Locate the cell with the specified text and output its (x, y) center coordinate. 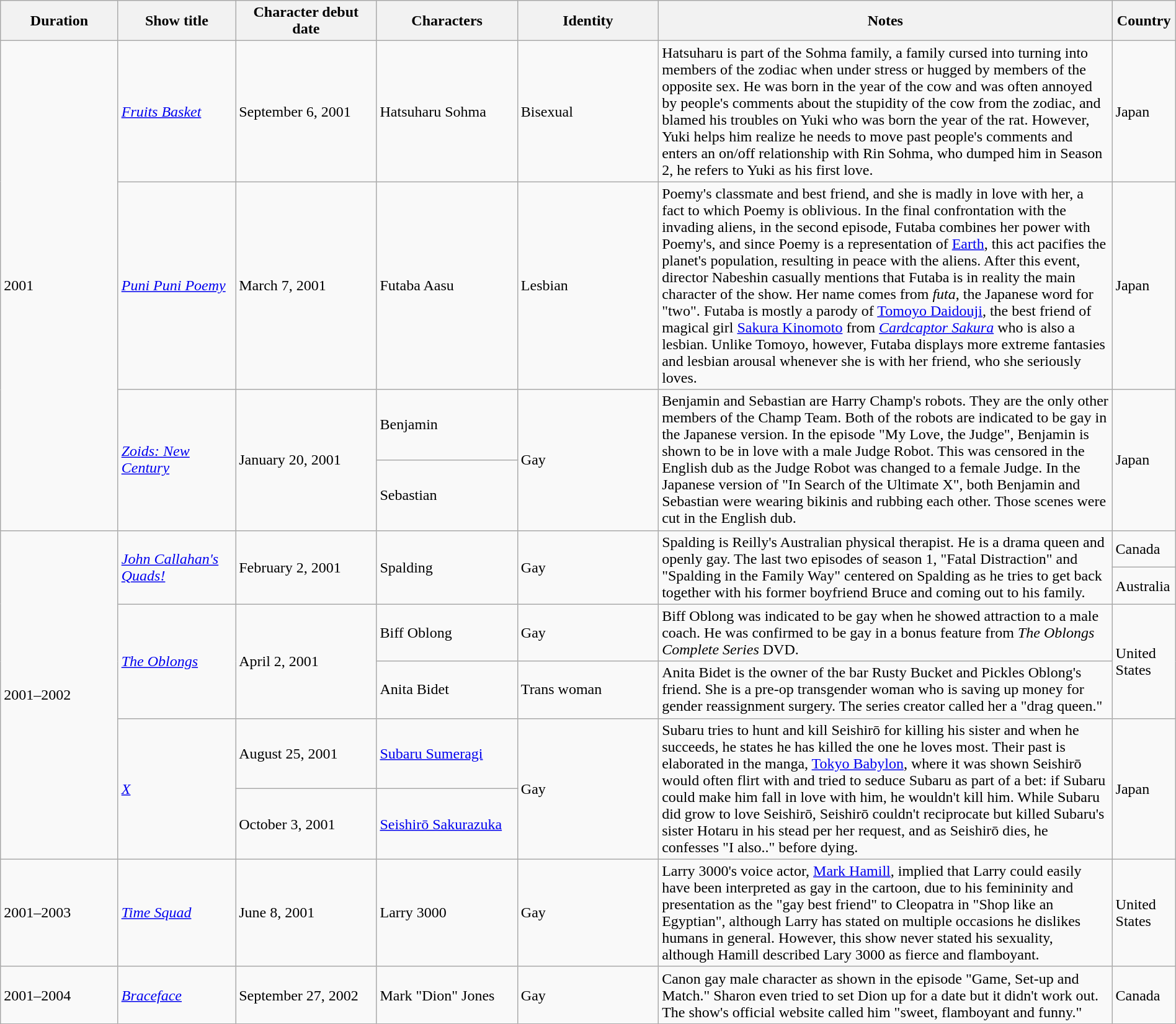
Fruits Basket (176, 112)
Bisexual (588, 112)
Zoids: New Century (176, 460)
Sebastian (447, 495)
Duration (60, 21)
Country (1144, 21)
March 7, 2001 (306, 285)
January 20, 2001 (306, 460)
October 3, 2001 (306, 824)
September 6, 2001 (306, 112)
Lesbian (588, 285)
2001–2004 (60, 995)
Show title (176, 21)
2001–2002 (60, 695)
2001–2003 (60, 913)
Subaru Sumeragi (447, 754)
Hatsuharu Sohma (447, 112)
Puni Puni Poemy (176, 285)
Biff Oblong (447, 633)
Seishirō Sakurazuka (447, 824)
X (176, 789)
Identity (588, 21)
Trans woman (588, 690)
Benjamin (447, 425)
February 2, 2001 (306, 567)
Spalding (447, 567)
Notes (886, 21)
The Oblongs (176, 661)
Larry 3000 (447, 913)
Time Squad (176, 913)
June 8, 2001 (306, 913)
Characters (447, 21)
August 25, 2001 (306, 754)
Braceface (176, 995)
Futaba Aasu (447, 285)
Anita Bidet (447, 690)
Mark "Dion" Jones (447, 995)
2001 (60, 285)
September 27, 2002 (306, 995)
Character debut date (306, 21)
Australia (1144, 586)
John Callahan's Quads! (176, 567)
April 2, 2001 (306, 661)
